Capture the cell that displays the provided text and extract its [X, Y] central coordinate. 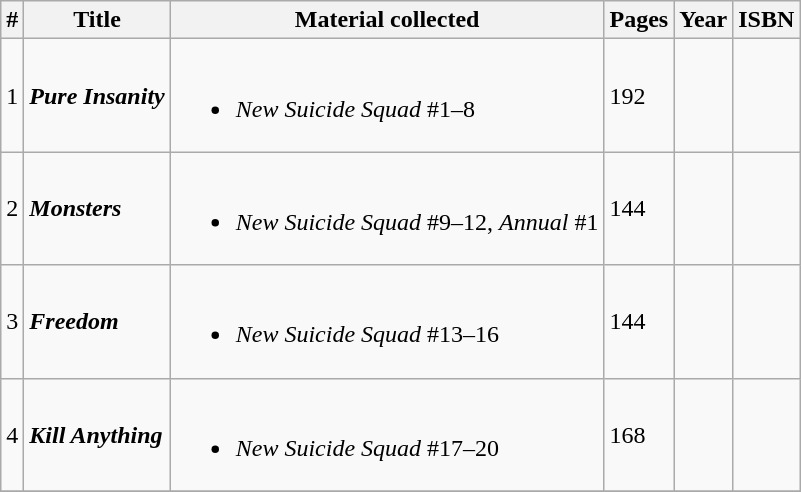
Year [704, 20]
Material collected [387, 20]
New Suicide Squad #1–8 [387, 96]
1 [12, 96]
Freedom [97, 322]
# [12, 20]
168 [639, 434]
4 [12, 434]
New Suicide Squad #9–12, Annual #1 [387, 208]
Monsters [97, 208]
New Suicide Squad #17–20 [387, 434]
3 [12, 322]
Pages [639, 20]
Title [97, 20]
Kill Anything [97, 434]
2 [12, 208]
Pure Insanity [97, 96]
New Suicide Squad #13–16 [387, 322]
ISBN [766, 20]
192 [639, 96]
